From the cell containing the given text, extract its center point as (x, y) coordinate. 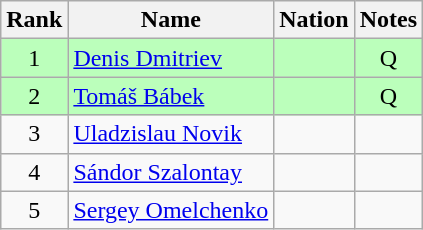
Sergey Omelchenko (171, 210)
4 (34, 172)
Tomáš Bábek (171, 96)
Denis Dmitriev (171, 58)
Nation (314, 20)
1 (34, 58)
Notes (388, 20)
Uladzislau Novik (171, 134)
Name (171, 20)
Sándor Szalontay (171, 172)
Rank (34, 20)
2 (34, 96)
3 (34, 134)
5 (34, 210)
